Search for the cell housing the specified text and yield its [X, Y] center coordinate. 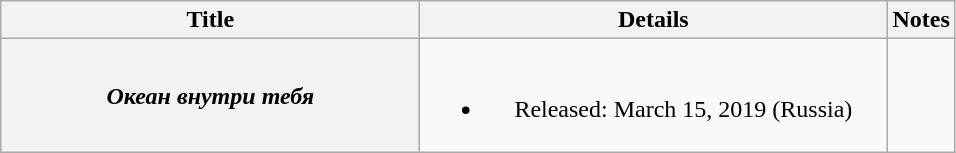
Notes [921, 20]
Title [210, 20]
Released: March 15, 2019 (Russia) [654, 96]
Океан внутри тебя [210, 96]
Details [654, 20]
